Detect which cell encompasses the target text, then output its [X, Y] center coordinate. 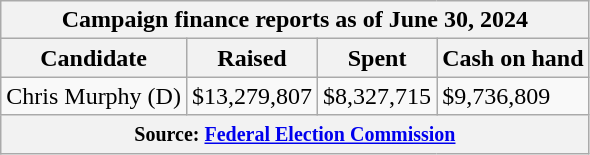
Chris Murphy (D) [94, 96]
$8,327,715 [378, 96]
$9,736,809 [513, 96]
Raised [252, 58]
Campaign finance reports as of June 30, 2024 [295, 20]
Source: Federal Election Commission [295, 134]
Spent [378, 58]
Cash on hand [513, 58]
Candidate [94, 58]
$13,279,807 [252, 96]
